Output the [x, y] coordinate of the center of the cell containing the given text.  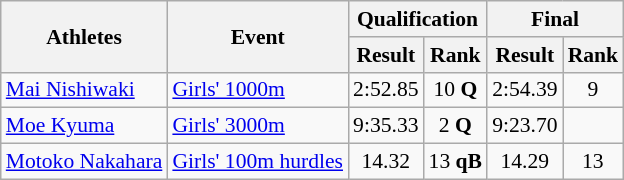
9:23.70 [524, 126]
Motoko Nakahara [84, 162]
Event [258, 36]
2 Q [456, 126]
2:52.85 [386, 90]
Moe Kyuma [84, 126]
2:54.39 [524, 90]
13 [594, 162]
Mai Nishiwaki [84, 90]
Qualification [418, 19]
Girls' 100m hurdles [258, 162]
9 [594, 90]
14.32 [386, 162]
10 Q [456, 90]
Athletes [84, 36]
Girls' 3000m [258, 126]
Final [555, 19]
13 qB [456, 162]
14.29 [524, 162]
Girls' 1000m [258, 90]
9:35.33 [386, 126]
